Scan for the cell matching the given text and deliver its (x, y) coordinate at center. 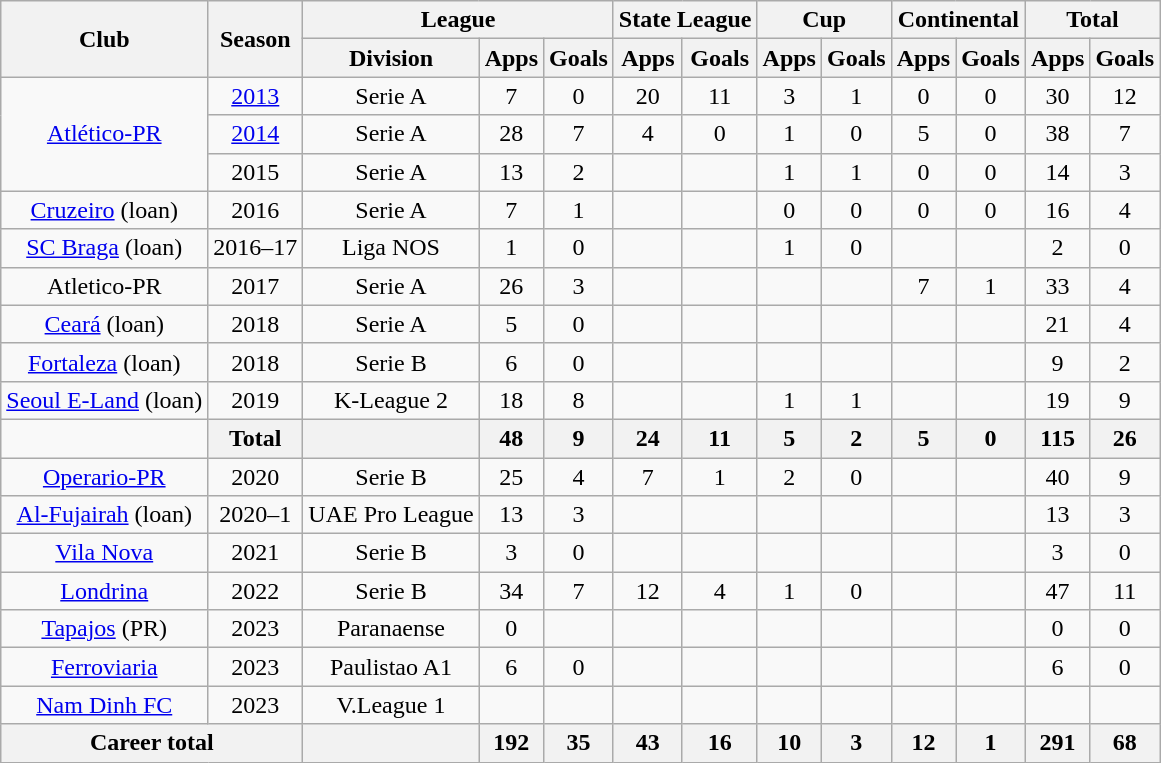
Vila Nova (104, 553)
43 (648, 743)
Paulistao A1 (391, 667)
24 (648, 438)
Liga NOS (391, 248)
14 (1057, 172)
291 (1057, 743)
21 (1057, 324)
40 (1057, 477)
2020–1 (256, 515)
Career total (152, 743)
Londrina (104, 591)
25 (511, 477)
2020 (256, 477)
20 (648, 96)
Cup (824, 20)
K-League 2 (391, 400)
34 (511, 591)
30 (1057, 96)
28 (511, 134)
Paranaense (391, 629)
2022 (256, 591)
47 (1057, 591)
19 (1057, 400)
68 (1125, 743)
192 (511, 743)
2015 (256, 172)
Operario-PR (104, 477)
2014 (256, 134)
2016–17 (256, 248)
35 (579, 743)
2017 (256, 286)
SC Braga (loan) (104, 248)
Tapajos (PR) (104, 629)
Division (391, 58)
33 (1057, 286)
League (458, 20)
115 (1057, 438)
Season (256, 39)
UAE Pro League (391, 515)
Ferroviaria (104, 667)
Cruzeiro (loan) (104, 210)
Seoul E-Land (loan) (104, 400)
Club (104, 39)
Atletico-PR (104, 286)
State League (685, 20)
2021 (256, 553)
2016 (256, 210)
Al-Fujairah (loan) (104, 515)
Atlético-PR (104, 134)
Fortaleza (loan) (104, 362)
48 (511, 438)
Nam Dinh FC (104, 705)
18 (511, 400)
Ceará (loan) (104, 324)
2013 (256, 96)
8 (579, 400)
38 (1057, 134)
Continental (958, 20)
2019 (256, 400)
V.League 1 (391, 705)
10 (789, 743)
